Output the (x, y) coordinate of the center of the cell containing the given text.  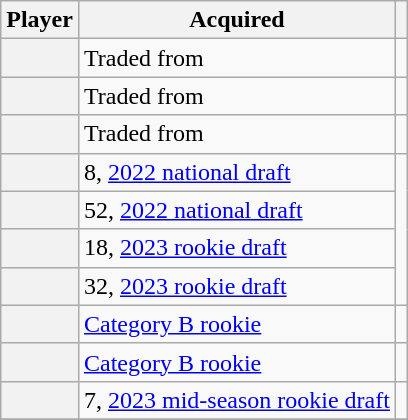
32, 2023 rookie draft (236, 286)
18, 2023 rookie draft (236, 248)
8, 2022 national draft (236, 172)
Player (40, 20)
Acquired (236, 20)
52, 2022 national draft (236, 210)
7, 2023 mid-season rookie draft (236, 400)
